From the cell containing the given text, extract its center point as (X, Y) coordinate. 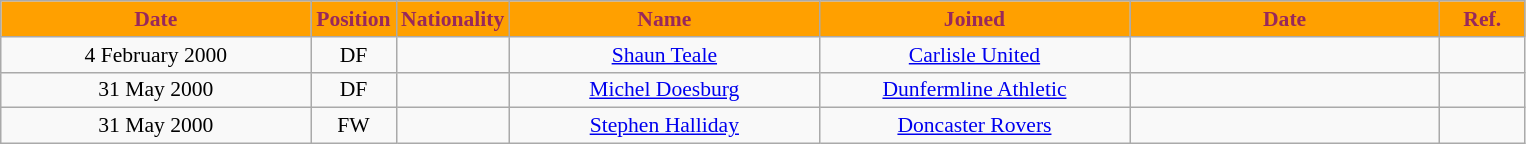
FW (354, 126)
Joined (974, 19)
Shaun Teale (664, 55)
Ref. (1482, 19)
Nationality (452, 19)
Stephen Halliday (664, 126)
Carlisle United (974, 55)
Name (664, 19)
Michel Doesburg (664, 90)
Dunfermline Athletic (974, 90)
Position (354, 19)
Doncaster Rovers (974, 126)
4 February 2000 (156, 55)
